Identify which cell holds the provided text, then report its [X, Y] central coordinate. 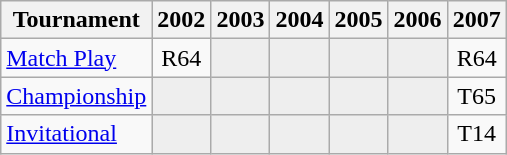
2007 [476, 20]
T14 [476, 134]
2006 [418, 20]
2002 [182, 20]
Championship [76, 96]
2005 [358, 20]
Tournament [76, 20]
T65 [476, 96]
2004 [300, 20]
2003 [240, 20]
Match Play [76, 58]
Invitational [76, 134]
